Provide the [X, Y] coordinate of the cell's center where the given text is located.  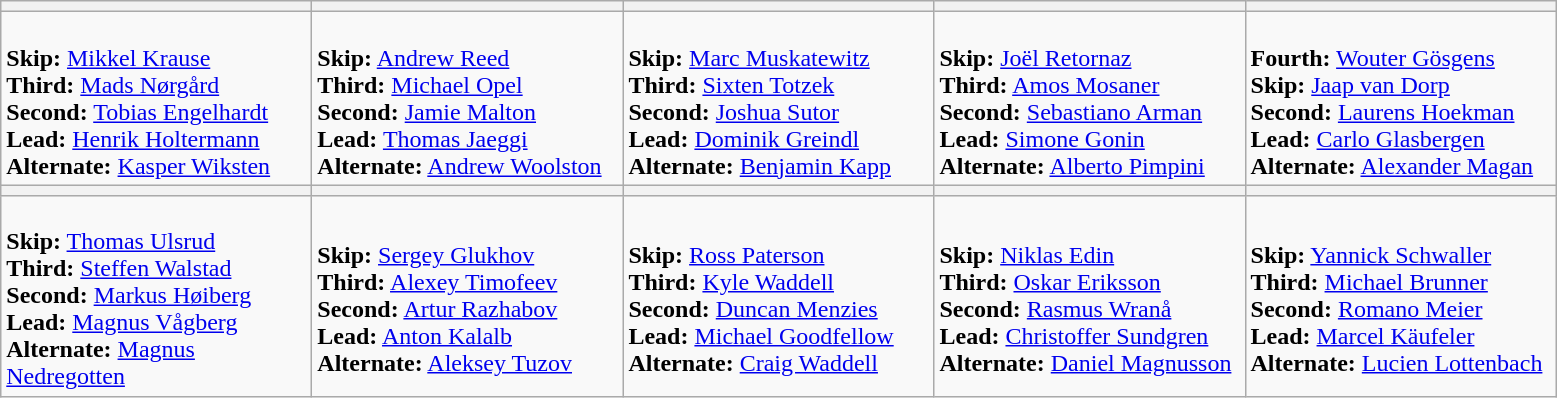
Skip: Mikkel Krause Third: Mads Nørgård Second: Tobias Engelhardt Lead: Henrik Holtermann Alternate: Kasper Wiksten [156, 98]
Skip: Yannick Schwaller Third: Michael Brunner Second: Romano Meier Lead: Marcel Käufeler Alternate: Lucien Lottenbach [1400, 296]
Skip: Sergey Glukhov Third: Alexey Timofeev Second: Artur Razhabov Lead: Anton Kalalb Alternate: Aleksey Tuzov [468, 296]
Skip: Ross Paterson Third: Kyle Waddell Second: Duncan Menzies Lead: Michael Goodfellow Alternate: Craig Waddell [778, 296]
Skip: Niklas Edin Third: Oskar Eriksson Second: Rasmus Wranå Lead: Christoffer Sundgren Alternate: Daniel Magnusson [1090, 296]
Skip: Joël Retornaz Third: Amos Mosaner Second: Sebastiano Arman Lead: Simone Gonin Alternate: Alberto Pimpini [1090, 98]
Skip: Marc Muskatewitz Third: Sixten Totzek Second: Joshua Sutor Lead: Dominik Greindl Alternate: Benjamin Kapp [778, 98]
Fourth: Wouter Gösgens Skip: Jaap van Dorp Second: Laurens Hoekman Lead: Carlo Glasbergen Alternate: Alexander Magan [1400, 98]
Skip: Thomas Ulsrud Third: Steffen Walstad Second: Markus Høiberg Lead: Magnus Vågberg Alternate: Magnus Nedregotten [156, 296]
Skip: Andrew Reed Third: Michael Opel Second: Jamie Malton Lead: Thomas Jaeggi Alternate: Andrew Woolston [468, 98]
